For the text-containing cell, return its midpoint in [X, Y] coordinate format. 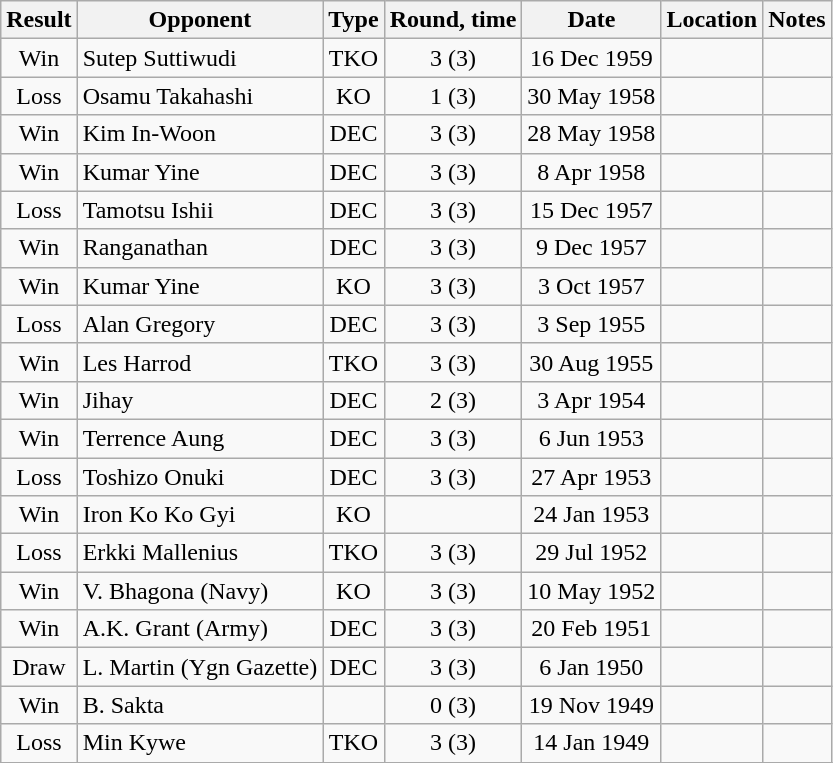
Tamotsu Ishii [200, 210]
0 (3) [453, 705]
V. Bhagona (Navy) [200, 591]
2 (3) [453, 400]
20 Feb 1951 [592, 629]
15 Dec 1957 [592, 210]
3 Oct 1957 [592, 286]
6 Jan 1950 [592, 667]
Round, time [453, 20]
Kim In-Woon [200, 134]
16 Dec 1959 [592, 58]
Date [592, 20]
Osamu Takahashi [200, 96]
Draw [39, 667]
Ranganathan [200, 248]
1 (3) [453, 96]
Result [39, 20]
Notes [797, 20]
Les Harrod [200, 362]
19 Nov 1949 [592, 705]
L. Martin (Ygn Gazette) [200, 667]
30 May 1958 [592, 96]
3 Sep 1955 [592, 324]
Alan Gregory [200, 324]
A.K. Grant (Army) [200, 629]
Type [354, 20]
B. Sakta [200, 705]
3 Apr 1954 [592, 400]
10 May 1952 [592, 591]
14 Jan 1949 [592, 743]
Toshizo Onuki [200, 477]
29 Jul 1952 [592, 553]
8 Apr 1958 [592, 172]
Sutep Suttiwudi [200, 58]
Iron Ko Ko Gyi [200, 515]
6 Jun 1953 [592, 438]
Min Kywe [200, 743]
Jihay [200, 400]
27 Apr 1953 [592, 477]
9 Dec 1957 [592, 248]
30 Aug 1955 [592, 362]
Opponent [200, 20]
Location [712, 20]
Erkki Mallenius [200, 553]
Terrence Aung [200, 438]
28 May 1958 [592, 134]
24 Jan 1953 [592, 515]
